Extract the [X, Y] coordinate from the center of the cell holding the provided text.  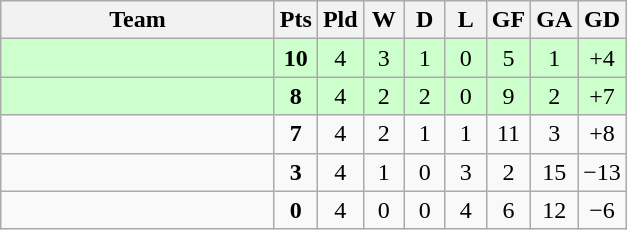
W [384, 20]
7 [296, 134]
Team [138, 20]
−13 [602, 172]
L [466, 20]
10 [296, 58]
+8 [602, 134]
GD [602, 20]
GA [554, 20]
−6 [602, 210]
+7 [602, 96]
Pld [340, 20]
6 [508, 210]
Pts [296, 20]
GF [508, 20]
9 [508, 96]
11 [508, 134]
8 [296, 96]
+4 [602, 58]
15 [554, 172]
D [424, 20]
12 [554, 210]
5 [508, 58]
